Return [x, y] of the center of cell containing provided text 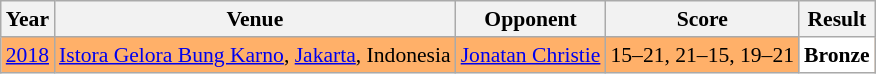
Istora Gelora Bung Karno, Jakarta, Indonesia [255, 55]
Bronze [837, 55]
Score [702, 19]
Jonatan Christie [531, 55]
2018 [28, 55]
Result [837, 19]
15–21, 21–15, 19–21 [702, 55]
Venue [255, 19]
Year [28, 19]
Opponent [531, 19]
